Locate the cell with the specified text and output its (X, Y) center coordinate. 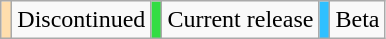
Current release (240, 20)
Beta (358, 20)
Discontinued (82, 20)
